Determine the [X, Y] coordinate at the center of the cell enclosing the given text.  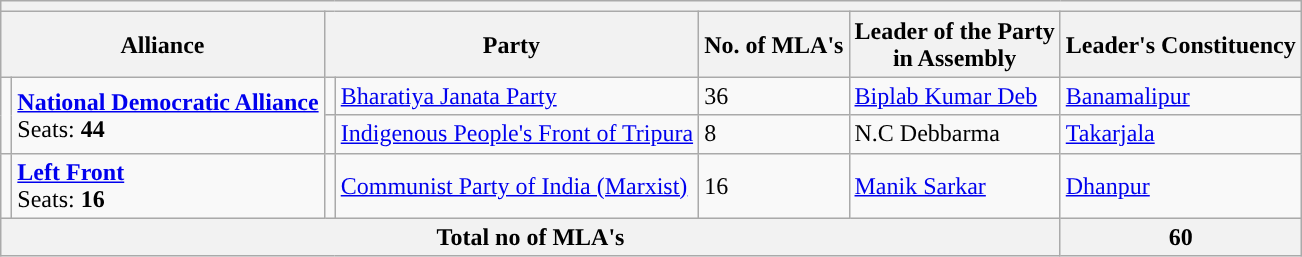
Leader's Constituency [1180, 44]
N.C Debbarma [954, 134]
60 [1180, 237]
Takarjala [1180, 134]
No. of MLA's [774, 44]
Party [511, 44]
National Democratic AllianceSeats: 44 [168, 115]
Total no of MLA's [530, 237]
16 [774, 186]
Leader of the Partyin Assembly [954, 44]
Communist Party of India (Marxist) [516, 186]
Left FrontSeats: 16 [168, 186]
Biplab Kumar Deb [954, 96]
36 [774, 96]
8 [774, 134]
Indigenous People's Front of Tripura [516, 134]
Manik Sarkar [954, 186]
Alliance [162, 44]
Bharatiya Janata Party [516, 96]
Banamalipur [1180, 96]
Dhanpur [1180, 186]
